Pinpoint the cell where the given text exists, returning its (x, y) midpoint coordinate. 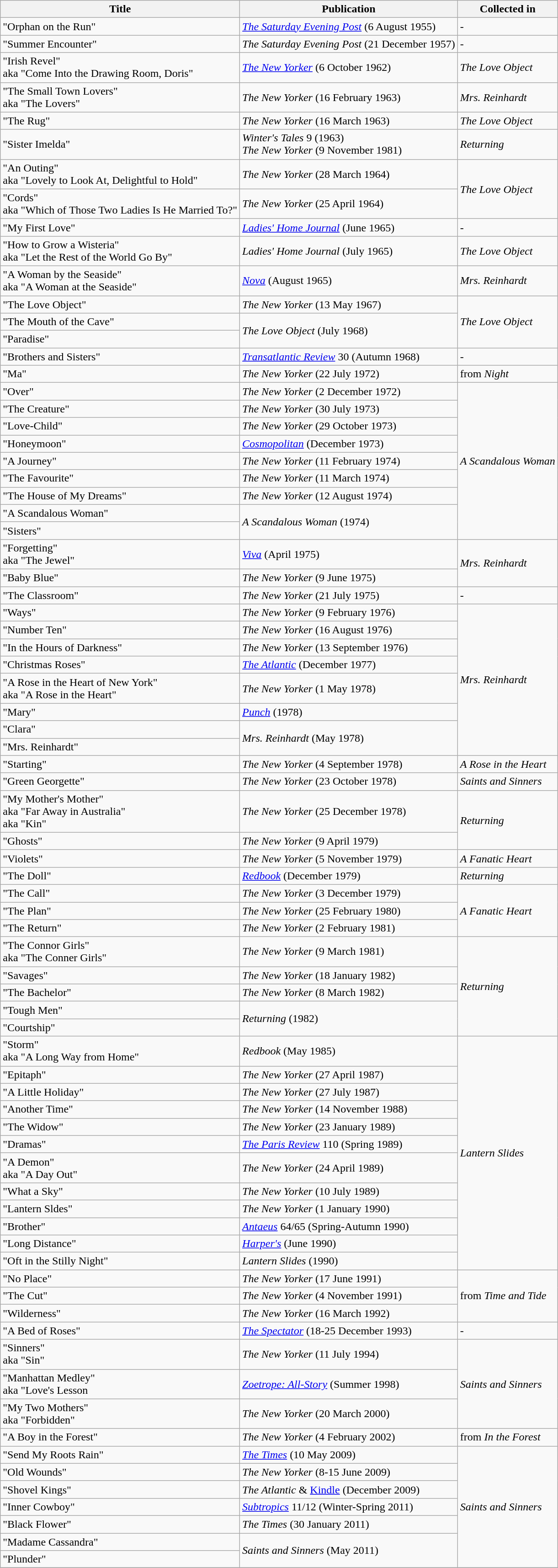
"Manhattan Medley"aka "Love's Lesson (120, 1384)
The Spectator (18-25 December 1993) (349, 1331)
The New Yorker (9 April 1979) (349, 841)
"Lantern Sldes" (120, 1209)
The New Yorker (17 June 1991) (349, 1279)
A Scandalous Woman (1974) (349, 522)
The New Yorker (16 February 1963) (349, 97)
Saints and Sinners (May 2011) (349, 1550)
"Starting" (120, 764)
"Oft in the Stilly Night" (120, 1261)
Collected in (507, 9)
"The Creature" (120, 409)
The New Yorker (13 September 1976) (349, 648)
"Clara" (120, 729)
The New Yorker (6 October 1962) (349, 68)
The New Yorker (10 July 1989) (349, 1191)
A Rose in the Heart (507, 764)
The New Yorker (24 April 1989) (349, 1168)
Winter's Tales 9 (1963)The New Yorker (9 November 1981) (349, 144)
The New Yorker (8 March 1982) (349, 993)
"The Cut" (120, 1296)
The Atlantic (December 1977) (349, 665)
The Saturday Evening Post (21 December 1957) (349, 44)
from In the Forest (507, 1437)
"The Doll" (120, 876)
Returning (1982) (349, 1019)
The New Yorker (22 July 1972) (349, 374)
The New Yorker (4 November 1991) (349, 1296)
Cosmopolitan (December 1973) (349, 444)
"Mrs. Reinhardt" (120, 747)
The New Yorker (2 December 1972) (349, 391)
Nova (August 1965) (349, 281)
The New Yorker (16 March 1963) (349, 121)
"Number Ten" (120, 630)
"Mary" (120, 712)
The New Yorker (5 November 1979) (349, 858)
"The Small Town Lovers"aka "The Lovers" (120, 97)
The New Yorker (27 April 1987) (349, 1075)
"Brothers and Sisters" (120, 357)
"A Woman by the Seaside"aka "A Woman at the Seaside" (120, 281)
Ladies' Home Journal (June 1965) (349, 227)
"Epitaph" (120, 1075)
"Irish Revel"aka "Come Into the Drawing Room, Doris" (120, 68)
"Savages" (120, 975)
Antaeus 64/65 (Spring-Autumn 1990) (349, 1226)
The New Yorker (25 February 1980) (349, 910)
"A Scandalous Woman" (120, 513)
"What a Sky" (120, 1191)
The New Yorker (21 July 1975) (349, 595)
The New Yorker (9 June 1975) (349, 578)
"Courtship" (120, 1027)
The New Yorker (16 August 1976) (349, 630)
"Inner Cowboy" (120, 1507)
Ladies' Home Journal (July 1965) (349, 251)
"Send My Roots Rain" (120, 1455)
"A Demon"aka "A Day Out" (120, 1168)
"Green Georgette" (120, 781)
The New Yorker (11 July 1994) (349, 1354)
"Ways" (120, 613)
The New Yorker (4 September 1978) (349, 764)
"Honeymoon" (120, 444)
A Scandalous Woman (507, 461)
"Summer Encounter" (120, 44)
"Tough Men" (120, 1010)
The New Yorker (12 August 1974) (349, 496)
"Love-Child" (120, 426)
Publication (349, 9)
The Love Object (July 1968) (349, 331)
The Times (30 January 2011) (349, 1524)
Harper's (June 1990) (349, 1244)
Punch (1978) (349, 712)
Lantern Slides (507, 1153)
"Ma" (120, 374)
"Orphan on the Run" (120, 27)
Transatlantic Review 30 (Autumn 1968) (349, 357)
The New Yorker (4 February 2002) (349, 1437)
The New Yorker (29 October 1973) (349, 426)
"A Journey" (120, 461)
"The Return" (120, 928)
"Old Wounds" (120, 1472)
"Long Distance" (120, 1244)
"In the Hours of Darkness" (120, 648)
"The Bachelor" (120, 993)
The New Yorker (8-15 June 2009) (349, 1472)
The New Yorker (1 May 1978) (349, 689)
"Sisters" (120, 530)
The New Yorker (28 March 1964) (349, 174)
from Time and Tide (507, 1296)
"Baby Blue" (120, 578)
Redbook (December 1979) (349, 876)
"The House of My Dreams" (120, 496)
"The Love Object" (120, 304)
The New Yorker (9 March 1981) (349, 952)
The New Yorker (25 December 1978) (349, 811)
The New Yorker (20 March 2000) (349, 1414)
"Ghosts" (120, 841)
"Black Flower" (120, 1524)
Zoetrope: All-Story (Summer 1998) (349, 1384)
"The Favourite" (120, 478)
"Christmas Roses" (120, 665)
Title (120, 9)
The New Yorker (2 February 1981) (349, 928)
The New Yorker (1 January 1990) (349, 1209)
"A Rose in the Heart of New York"aka "A Rose in the Heart" (120, 689)
"Paradise" (120, 339)
"Madame Cassandra" (120, 1541)
"The Plan" (120, 910)
"No Place" (120, 1279)
"My Mother's Mother"aka "Far Away in Australia"aka "Kin" (120, 811)
The New Yorker (9 February 1976) (349, 613)
"Another Time" (120, 1109)
"The Connor Girls"aka "The Conner Girls" (120, 952)
The Atlantic & Kindle (December 2009) (349, 1489)
"A Bed of Roses" (120, 1331)
"Cords"aka "Which of Those Two Ladies Is He Married To?" (120, 204)
"A Little Holiday" (120, 1092)
Subtropics 11/12 (Winter-Spring 2011) (349, 1507)
"Sister Imelda" (120, 144)
The Paris Review 110 (Spring 1989) (349, 1144)
The New Yorker (14 November 1988) (349, 1109)
"Plunder" (120, 1559)
The New Yorker (27 July 1987) (349, 1092)
"Shovel Kings" (120, 1489)
"Storm"aka "A Long Way from Home" (120, 1051)
from Night (507, 374)
"Over" (120, 391)
The New Yorker (23 January 1989) (349, 1127)
The Times (10 May 2009) (349, 1455)
The New Yorker (13 May 1967) (349, 304)
The New Yorker (16 March 1992) (349, 1313)
"My Two Mothers"aka "Forbidden" (120, 1414)
The New Yorker (25 April 1964) (349, 204)
"The Mouth of the Cave" (120, 322)
The New Yorker (18 January 1982) (349, 975)
"Dramas" (120, 1144)
"The Rug" (120, 121)
The New Yorker (23 October 1978) (349, 781)
"An Outing"aka "Lovely to Look At, Delightful to Hold" (120, 174)
"The Classroom" (120, 595)
"Sinners"aka "Sin" (120, 1354)
Mrs. Reinhardt (May 1978) (349, 738)
The New Yorker (11 March 1974) (349, 478)
"Brother" (120, 1226)
"A Boy in the Forest" (120, 1437)
Lantern Slides (1990) (349, 1261)
The New Yorker (3 December 1979) (349, 893)
"The Call" (120, 893)
The Saturday Evening Post (6 August 1955) (349, 27)
"Wilderness" (120, 1313)
"How to Grow a Wisteria"aka "Let the Rest of the World Go By" (120, 251)
The New Yorker (11 February 1974) (349, 461)
"My First Love" (120, 227)
Redbook (May 1985) (349, 1051)
"Forgetting"aka "The Jewel" (120, 554)
Viva (April 1975) (349, 554)
"The Widow" (120, 1127)
"Violets" (120, 858)
The New Yorker (30 July 1973) (349, 409)
